Pinpoint the cell where the given text exists, returning its [X, Y] midpoint coordinate. 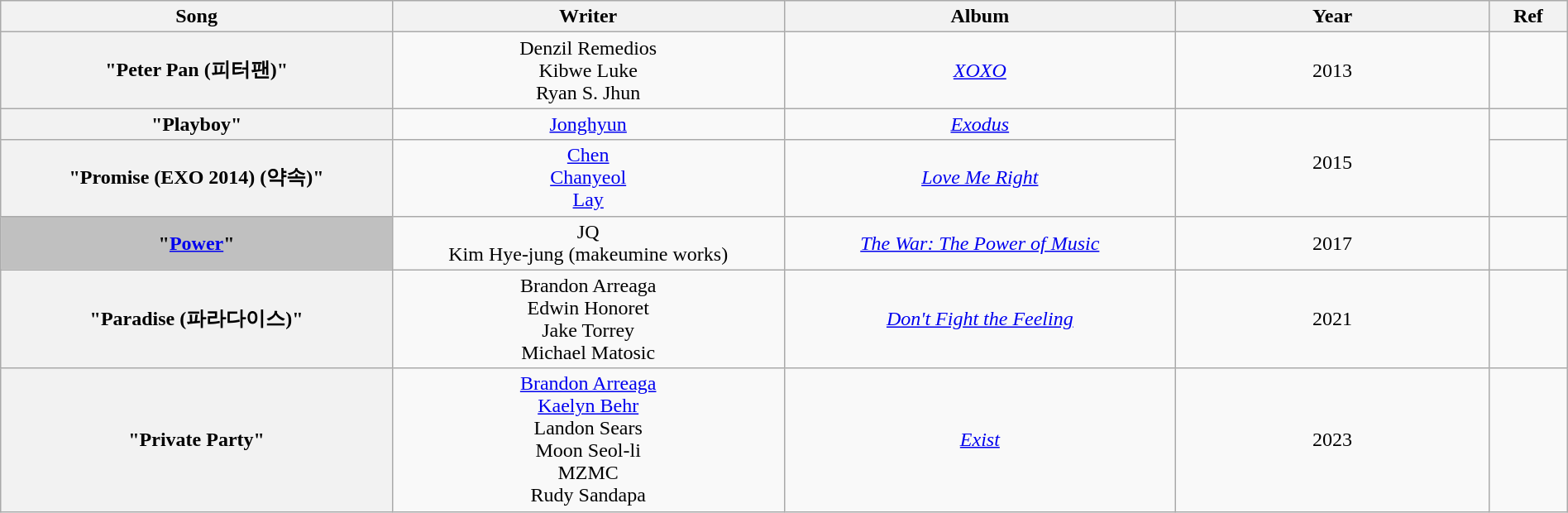
"Playboy" [197, 124]
2023 [1333, 440]
Jonghyun [588, 124]
Album [980, 17]
JQKim Hye-jung (makeumine works) [588, 243]
"Private Party" [197, 440]
Writer [588, 17]
XOXO [980, 70]
Don't Fight the Feeling [980, 319]
"Power" [197, 243]
Ref [1528, 17]
Denzil RemediosKibwe LukeRyan S. Jhun [588, 70]
2017 [1333, 243]
Exodus [980, 124]
The War: The Power of Music [980, 243]
2021 [1333, 319]
Song [197, 17]
Brandon ArreagaEdwin HonoretJake TorreyMichael Matosic [588, 319]
Brandon ArreagaKaelyn BehrLandon SearsMoon Seol-liMZMCRudy Sandapa [588, 440]
"Promise (EXO 2014) (약속)" [197, 178]
2013 [1333, 70]
"Peter Pan (피터팬)" [197, 70]
ChenChanyeolLay [588, 178]
Year [1333, 17]
Exist [980, 440]
"Paradise (파라다이스)" [197, 319]
Love Me Right [980, 178]
2015 [1333, 162]
